Return [X, Y] of the center of cell containing provided text 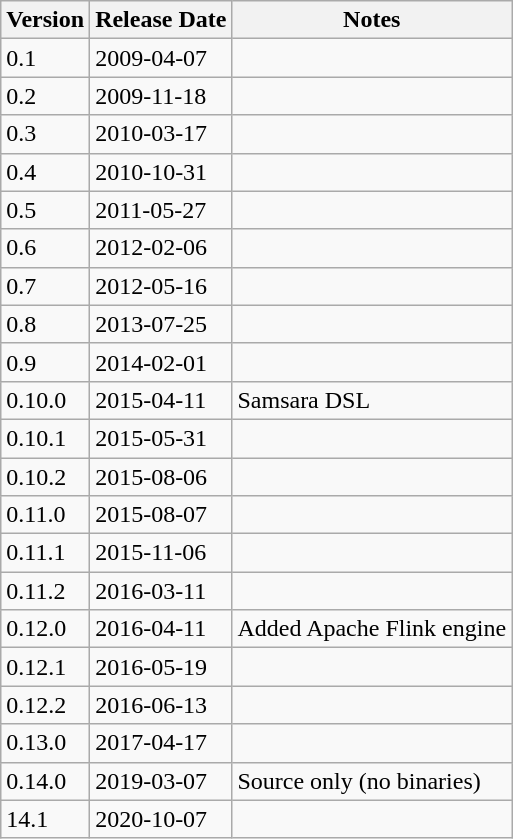
2017-04-17 [161, 743]
2010-03-17 [161, 134]
0.11.2 [46, 591]
2009-04-07 [161, 58]
Samsara DSL [372, 400]
0.12.0 [46, 629]
0.11.1 [46, 553]
2015-05-31 [161, 438]
2016-03-11 [161, 591]
2015-08-06 [161, 477]
Source only (no binaries) [372, 781]
0.13.0 [46, 743]
2020-10-07 [161, 819]
0.4 [46, 172]
2014-02-01 [161, 362]
0.9 [46, 362]
0.3 [46, 134]
2010-10-31 [161, 172]
0.11.0 [46, 515]
0.12.1 [46, 667]
2015-11-06 [161, 553]
2011-05-27 [161, 210]
0.14.0 [46, 781]
2016-06-13 [161, 705]
0.10.1 [46, 438]
2016-04-11 [161, 629]
Notes [372, 20]
0.8 [46, 324]
2019-03-07 [161, 781]
0.2 [46, 96]
14.1 [46, 819]
2016-05-19 [161, 667]
Added Apache Flink engine [372, 629]
2009-11-18 [161, 96]
2012-05-16 [161, 286]
0.1 [46, 58]
0.5 [46, 210]
0.10.2 [46, 477]
0.7 [46, 286]
0.6 [46, 248]
0.12.2 [46, 705]
Version [46, 20]
Release Date [161, 20]
0.10.0 [46, 400]
2013-07-25 [161, 324]
2015-08-07 [161, 515]
2012-02-06 [161, 248]
2015-04-11 [161, 400]
